Identify which cell holds the provided text, then report its [x, y] central coordinate. 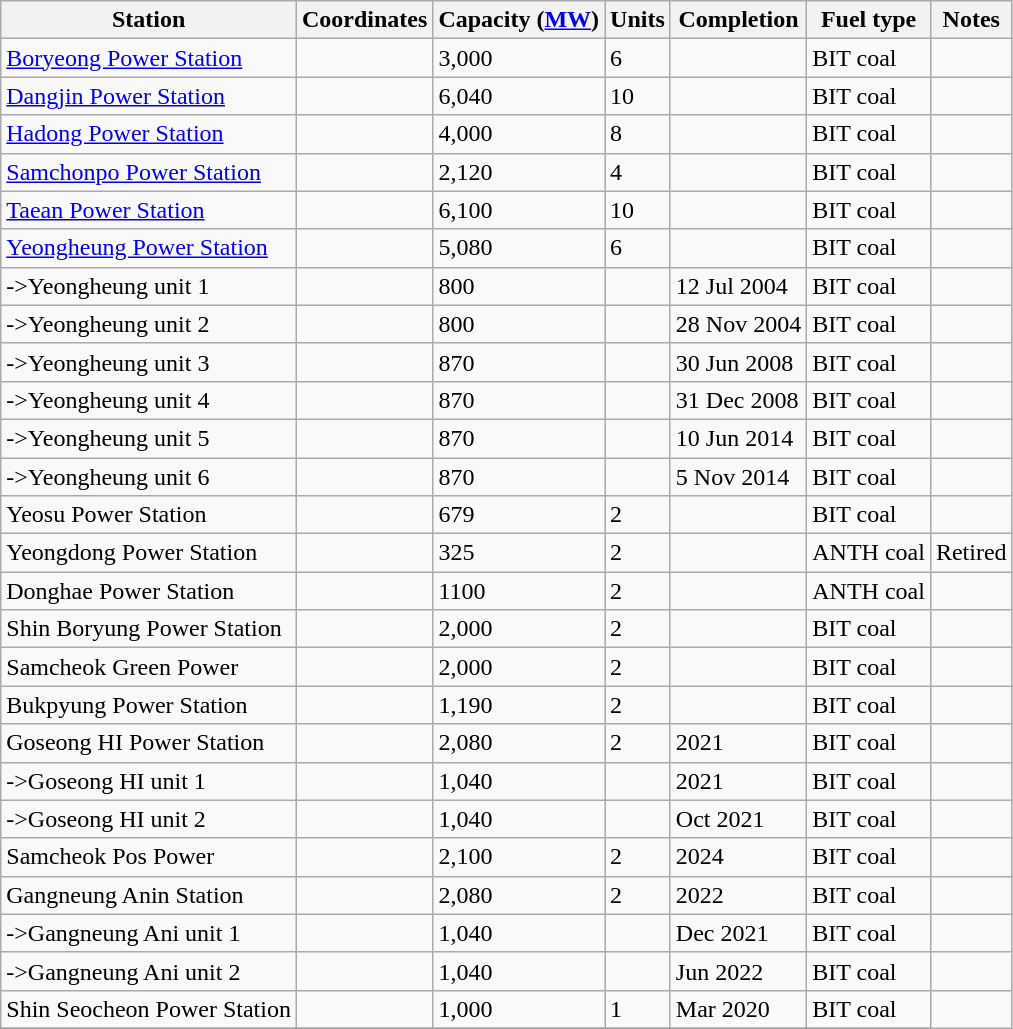
3,000 [519, 58]
Samcheok Pos Power [149, 857]
Station [149, 20]
Yeongheung Power Station [149, 248]
Dec 2021 [738, 933]
1,190 [519, 705]
Samchonpo Power Station [149, 172]
Fuel type [869, 20]
->Yeongheung unit 5 [149, 438]
Shin Boryung Power Station [149, 629]
Gangneung Anin Station [149, 895]
5,080 [519, 248]
325 [519, 553]
4 [638, 172]
->Yeongheung unit 1 [149, 286]
6,100 [519, 210]
->Goseong HI unit 1 [149, 781]
Jun 2022 [738, 971]
6,040 [519, 96]
Goseong HI Power Station [149, 743]
30 Jun 2008 [738, 362]
Yeongdong Power Station [149, 553]
Capacity (MW) [519, 20]
->Yeongheung unit 4 [149, 400]
Dangjin Power Station [149, 96]
->Gangneung Ani unit 1 [149, 933]
Shin Seocheon Power Station [149, 1009]
->Gangneung Ani unit 2 [149, 971]
2022 [738, 895]
->Yeongheung unit 6 [149, 477]
5 Nov 2014 [738, 477]
Units [638, 20]
Oct 2021 [738, 819]
10 Jun 2014 [738, 438]
Taean Power Station [149, 210]
31 Dec 2008 [738, 400]
Donghae Power Station [149, 591]
2,120 [519, 172]
2024 [738, 857]
Bukpyung Power Station [149, 705]
4,000 [519, 134]
Yeosu Power Station [149, 515]
1100 [519, 591]
Boryeong Power Station [149, 58]
Completion [738, 20]
679 [519, 515]
28 Nov 2004 [738, 324]
->Yeongheung unit 2 [149, 324]
1 [638, 1009]
Mar 2020 [738, 1009]
->Yeongheung unit 3 [149, 362]
Retired [971, 553]
Samcheok Green Power [149, 667]
->Goseong HI unit 2 [149, 819]
8 [638, 134]
2,100 [519, 857]
Notes [971, 20]
Coordinates [364, 20]
1,000 [519, 1009]
Hadong Power Station [149, 134]
12 Jul 2004 [738, 286]
